Return the [x, y] coordinate for the center point of the cell that contains the specified text.  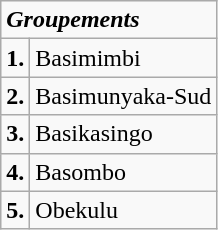
Obekulu [124, 210]
4. [16, 172]
2. [16, 96]
3. [16, 134]
Basimimbi [124, 58]
5. [16, 210]
Basikasingo [124, 134]
Basimunyaka-Sud [124, 96]
1. [16, 58]
Basombo [124, 172]
Groupements [109, 20]
